Provide the [X, Y] coordinate of the cell's center where the given text is located.  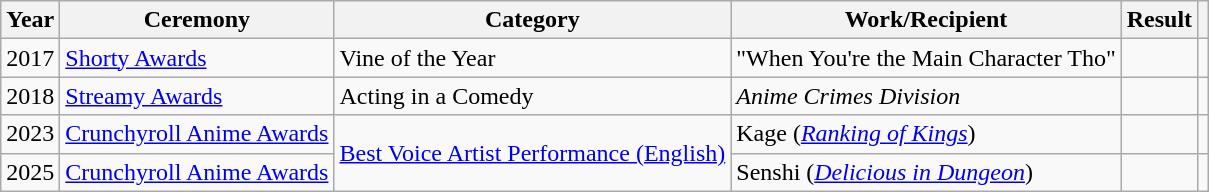
Vine of the Year [532, 58]
Year [30, 20]
"When You're the Main Character Tho" [926, 58]
Anime Crimes Division [926, 96]
Senshi (Delicious in Dungeon) [926, 172]
Acting in a Comedy [532, 96]
Shorty Awards [197, 58]
2025 [30, 172]
Ceremony [197, 20]
Best Voice Artist Performance (English) [532, 153]
2023 [30, 134]
Result [1159, 20]
Category [532, 20]
Kage (Ranking of Kings) [926, 134]
2018 [30, 96]
Streamy Awards [197, 96]
2017 [30, 58]
Work/Recipient [926, 20]
